Pinpoint the cell where the given text exists, returning its (X, Y) midpoint coordinate. 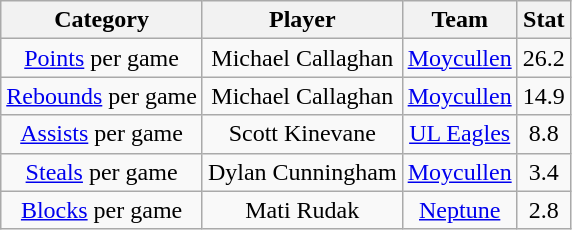
Steals per game (102, 172)
26.2 (544, 58)
Mati Rudak (302, 210)
8.8 (544, 134)
Rebounds per game (102, 96)
14.9 (544, 96)
Scott Kinevane (302, 134)
Assists per game (102, 134)
Stat (544, 20)
UL Eagles (460, 134)
Player (302, 20)
3.4 (544, 172)
Team (460, 20)
Blocks per game (102, 210)
Points per game (102, 58)
Category (102, 20)
Dylan Cunningham (302, 172)
2.8 (544, 210)
Neptune (460, 210)
